Find where the given text appears and provide that cell's center as [X, Y] coordinate. 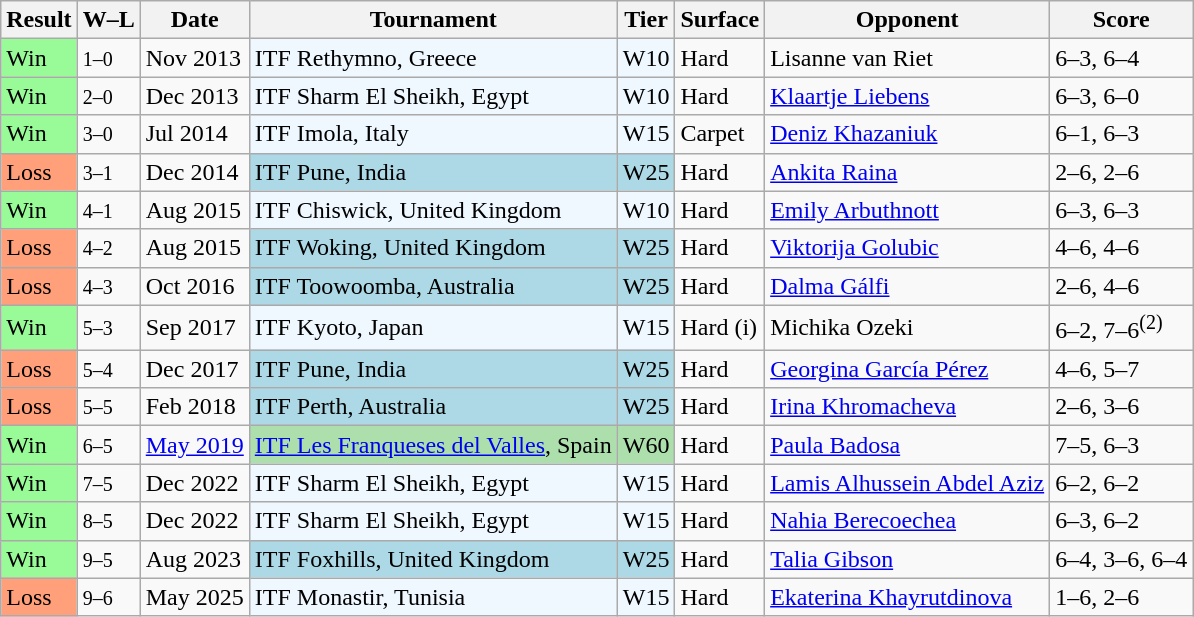
5–5 [108, 407]
Paula Badosa [908, 445]
W–L [108, 20]
1–6, 2–6 [1122, 597]
Dec 2013 [194, 96]
ITF Chiswick, United Kingdom [433, 210]
Hard (i) [720, 328]
6–3, 6–2 [1122, 521]
Klaartje Liebens [908, 96]
Date [194, 20]
Georgina García Pérez [908, 369]
Irina Khromacheva [908, 407]
5–3 [108, 328]
ITF Les Franqueses del Valles, Spain [433, 445]
Talia Gibson [908, 559]
3–1 [108, 172]
ITF Monastir, Tunisia [433, 597]
Score [1122, 20]
7–5, 6–3 [1122, 445]
Carpet [720, 134]
2–0 [108, 96]
ITF Foxhills, United Kingdom [433, 559]
6–3, 6–3 [1122, 210]
6–3, 6–0 [1122, 96]
2–6, 2–6 [1122, 172]
Dec 2014 [194, 172]
Jul 2014 [194, 134]
Feb 2018 [194, 407]
6–4, 3–6, 6–4 [1122, 559]
6–1, 6–3 [1122, 134]
9–5 [108, 559]
4–3 [108, 286]
6–2, 7–6(2) [1122, 328]
Deniz Khazaniuk [908, 134]
Dalma Gálfi [908, 286]
May 2025 [194, 597]
Viktorija Golubic [908, 248]
4–6, 5–7 [1122, 369]
9–6 [108, 597]
Tournament [433, 20]
4–6, 4–6 [1122, 248]
Emily Arbuthnott [908, 210]
Tier [646, 20]
6–3, 6–4 [1122, 58]
6–2, 6–2 [1122, 483]
8–5 [108, 521]
Ankita Raina [908, 172]
ITF Woking, United Kingdom [433, 248]
1–0 [108, 58]
W60 [646, 445]
ITF Kyoto, Japan [433, 328]
4–2 [108, 248]
6–5 [108, 445]
Nahia Berecoechea [908, 521]
Dec 2017 [194, 369]
4–1 [108, 210]
Ekaterina Khayrutdinova [908, 597]
2–6, 4–6 [1122, 286]
Lamis Alhussein Abdel Aziz [908, 483]
Surface [720, 20]
2–6, 3–6 [1122, 407]
May 2019 [194, 445]
Lisanne van Riet [908, 58]
Result [39, 20]
7–5 [108, 483]
Michika Ozeki [908, 328]
ITF Imola, Italy [433, 134]
Nov 2013 [194, 58]
ITF Rethymno, Greece [433, 58]
3–0 [108, 134]
ITF Toowoomba, Australia [433, 286]
Sep 2017 [194, 328]
Aug 2023 [194, 559]
Opponent [908, 20]
5–4 [108, 369]
Oct 2016 [194, 286]
ITF Perth, Australia [433, 407]
